Identify which cell holds the provided text, then report its (X, Y) central coordinate. 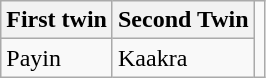
First twin (57, 20)
Payin (57, 58)
Second Twin (183, 20)
Kaakra (183, 58)
